Find where the given text appears and provide that cell's center as (X, Y) coordinate. 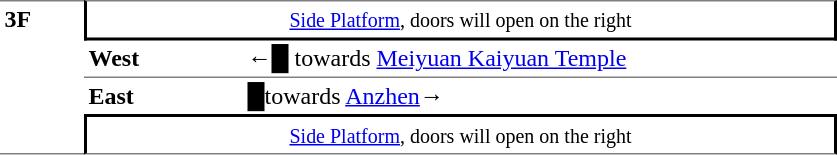
East (164, 96)
←█ towards Meiyuan Kaiyuan Temple (540, 59)
█towards Anzhen→ (540, 96)
West (164, 59)
3F (42, 77)
